Scan for the cell matching the given text and deliver its (X, Y) coordinate at center. 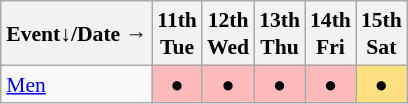
Men (76, 84)
12thWed (228, 33)
Event↓/Date → (76, 33)
14thFri (330, 33)
13thThu (280, 33)
15thSat (382, 33)
11thTue (177, 33)
